Return the [x, y] coordinate for the center point of the cell that contains the specified text.  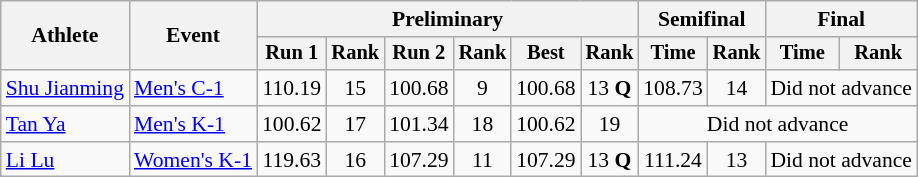
13 Q [610, 88]
Run 1 [292, 54]
17 [356, 124]
108.73 [672, 88]
Preliminary [448, 19]
Best [546, 54]
18 [483, 124]
14 [737, 88]
101.34 [418, 124]
15 [356, 88]
110.19 [292, 88]
9 [483, 88]
Athlete [65, 36]
Men's C-1 [193, 88]
Shu Jianming [65, 88]
Men's K-1 [193, 124]
Run 2 [418, 54]
19 [610, 124]
Tan Ya [65, 124]
Final [841, 19]
Event [193, 36]
Semifinal [702, 19]
